Pinpoint the cell where the given text exists, returning its [X, Y] midpoint coordinate. 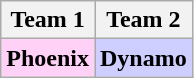
Phoenix [48, 58]
Dynamo [143, 58]
Team 2 [143, 20]
Team 1 [48, 20]
